Determine the [X, Y] coordinate at the center of the cell enclosing the given text.  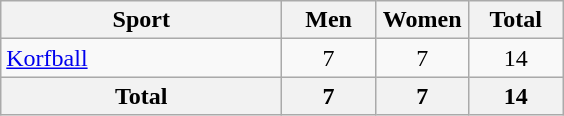
Men [329, 20]
Sport [142, 20]
Korfball [142, 58]
Women [422, 20]
